Locate the cell with the specified text and output its [X, Y] center coordinate. 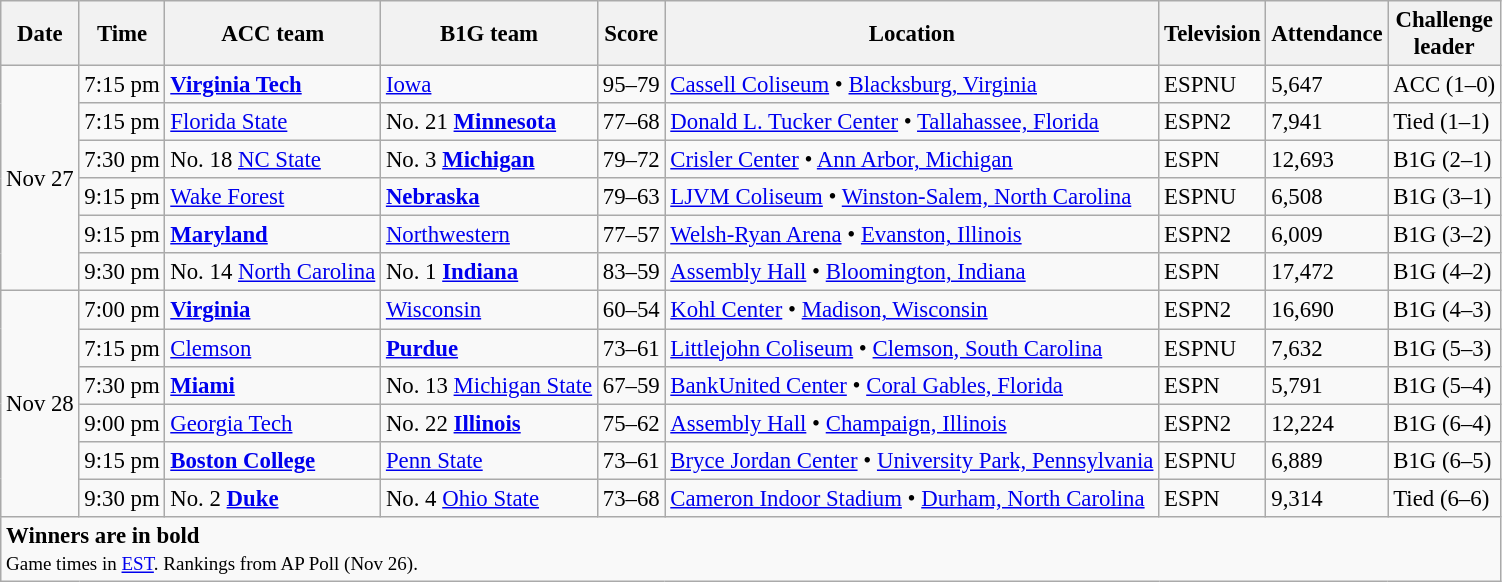
Virginia Tech [273, 85]
No. 3 Michigan [490, 160]
79–72 [631, 160]
Winners are in boldGame times in EST. Rankings from AP Poll (Nov 26). [751, 550]
7,632 [1327, 348]
Clemson [273, 348]
No. 21 Minnesota [490, 122]
LJVM Coliseum • Winston-Salem, North Carolina [912, 197]
7:00 pm [122, 310]
B1G (4–3) [1444, 310]
Maryland [273, 235]
Time [122, 34]
Cameron Indoor Stadium • Durham, North Carolina [912, 498]
Crisler Center • Ann Arbor, Michigan [912, 160]
77–68 [631, 122]
No. 4 Ohio State [490, 498]
Cassell Coliseum • Blacksburg, Virginia [912, 85]
B1G (5–4) [1444, 385]
No. 13 Michigan State [490, 385]
83–59 [631, 273]
Wisconsin [490, 310]
Florida State [273, 122]
ACC team [273, 34]
Tied (1–1) [1444, 122]
17,472 [1327, 273]
Kohl Center • Madison, Wisconsin [912, 310]
Boston College [273, 460]
Assembly Hall • Bloomington, Indiana [912, 273]
B1G (4–2) [1444, 273]
7,941 [1327, 122]
Littlejohn Coliseum • Clemson, South Carolina [912, 348]
Northwestern [490, 235]
5,647 [1327, 85]
95–79 [631, 85]
B1G (6–4) [1444, 423]
77–57 [631, 235]
Welsh-Ryan Arena • Evanston, Illinois [912, 235]
B1G team [490, 34]
6,009 [1327, 235]
Assembly Hall • Champaign, Illinois [912, 423]
5,791 [1327, 385]
Nebraska [490, 197]
16,690 [1327, 310]
Date [40, 34]
BankUnited Center • Coral Gables, Florida [912, 385]
12,224 [1327, 423]
B1G (3–2) [1444, 235]
No. 14 North Carolina [273, 273]
75–62 [631, 423]
6,889 [1327, 460]
No. 22 Illinois [490, 423]
Miami [273, 385]
B1G (5–3) [1444, 348]
6,508 [1327, 197]
Iowa [490, 85]
Location [912, 34]
Wake Forest [273, 197]
67–59 [631, 385]
Challengeleader [1444, 34]
Georgia Tech [273, 423]
No. 2 Duke [273, 498]
Virginia [273, 310]
Score [631, 34]
60–54 [631, 310]
Attendance [1327, 34]
Nov 27 [40, 179]
Donald L. Tucker Center • Tallahassee, Florida [912, 122]
9:00 pm [122, 423]
73–68 [631, 498]
Purdue [490, 348]
B1G (3–1) [1444, 197]
No. 18 NC State [273, 160]
79–63 [631, 197]
B1G (6–5) [1444, 460]
Nov 28 [40, 404]
12,693 [1327, 160]
Television [1212, 34]
No. 1 Indiana [490, 273]
B1G (2–1) [1444, 160]
Bryce Jordan Center • University Park, Pennsylvania [912, 460]
Tied (6–6) [1444, 498]
ACC (1–0) [1444, 85]
Penn State [490, 460]
9,314 [1327, 498]
